From the cell containing the given text, extract its center point as (x, y) coordinate. 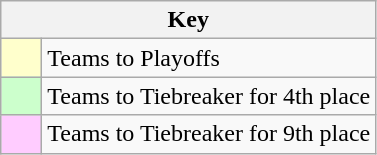
Key (188, 20)
Teams to Tiebreaker for 4th place (209, 96)
Teams to Playoffs (209, 58)
Teams to Tiebreaker for 9th place (209, 134)
